Extract the [X, Y] coordinate from the center of the cell holding the provided text.  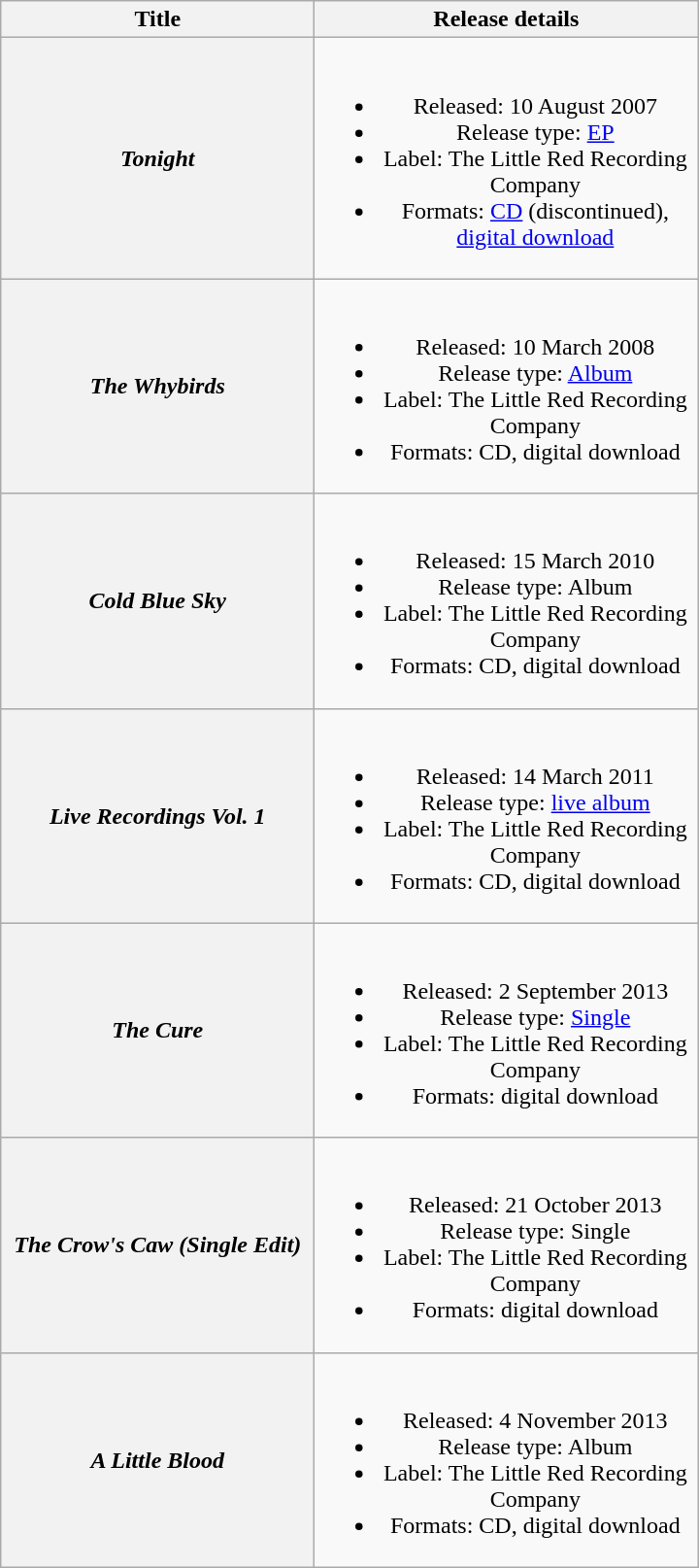
Live Recordings Vol. 1 [157, 816]
The Cure [157, 1030]
Released: 4 November 2013Release type: AlbumLabel: The Little Red Recording CompanyFormats: CD, digital download [507, 1459]
Release details [507, 19]
The Crow's Caw (Single Edit) [157, 1245]
Released: 10 March 2008Release type: AlbumLabel: The Little Red Recording CompanyFormats: CD, digital download [507, 387]
Released: 2 September 2013Release type: SingleLabel: The Little Red Recording CompanyFormats: digital download [507, 1030]
Released: 14 March 2011Release type: live albumLabel: The Little Red Recording CompanyFormats: CD, digital download [507, 816]
The Whybirds [157, 387]
Cold Blue Sky [157, 600]
Released: 21 October 2013Release type: SingleLabel: The Little Red Recording CompanyFormats: digital download [507, 1245]
Released: 10 August 2007Release type: EPLabel: The Little Red Recording CompanyFormats: CD (discontinued), digital download [507, 158]
Title [157, 19]
Released: 15 March 2010Release type: AlbumLabel: The Little Red Recording CompanyFormats: CD, digital download [507, 600]
A Little Blood [157, 1459]
Tonight [157, 158]
